Capture the cell that displays the provided text and extract its (X, Y) central coordinate. 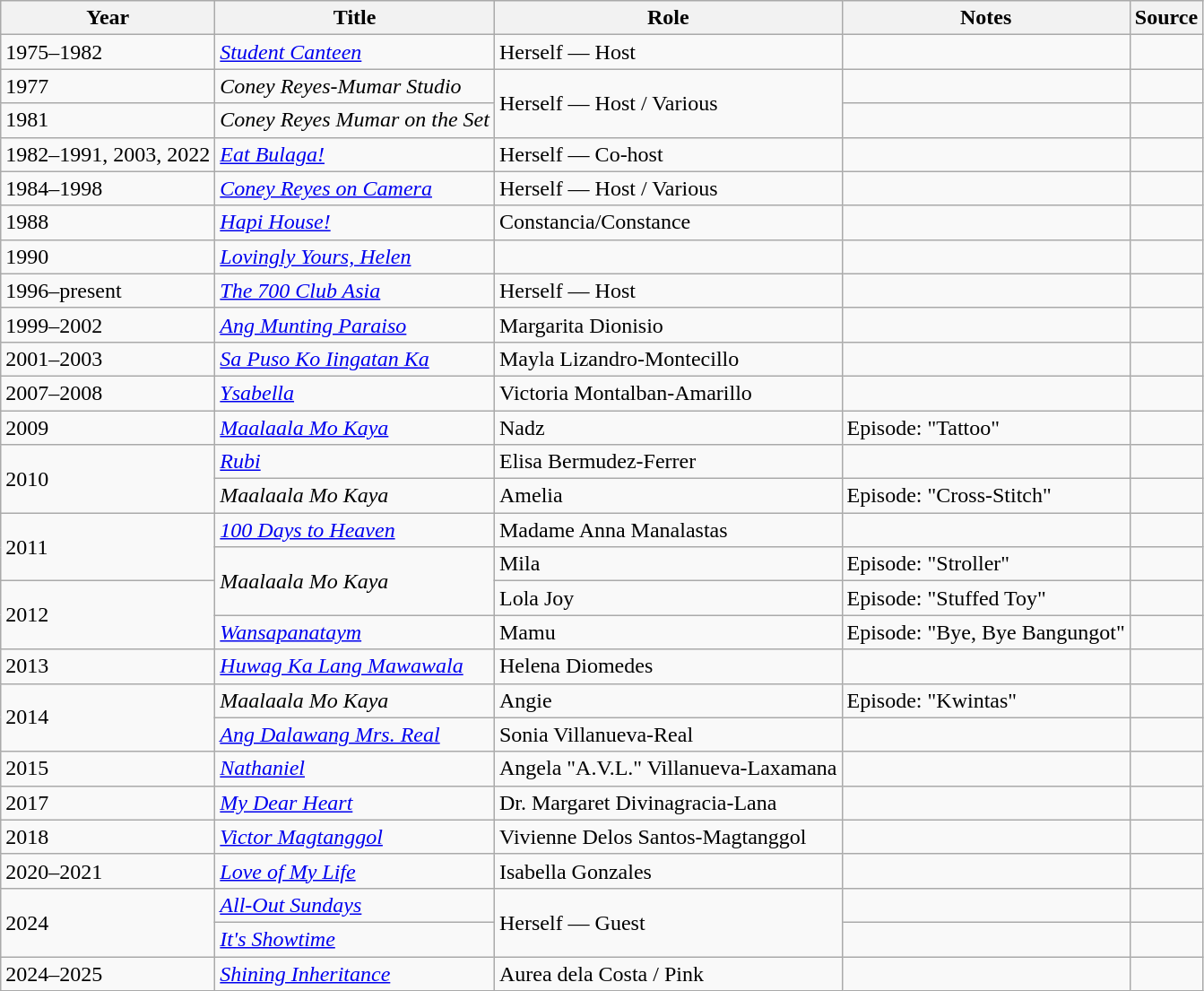
100 Days to Heaven (355, 530)
Helena Diomedes (668, 666)
Eat Bulaga! (355, 154)
Herself — Co-host (668, 154)
2001–2003 (108, 359)
Episode: "Bye, Bye Bangungot" (986, 632)
My Dear Heart (355, 803)
Ysabella (355, 393)
Episode: "Tattoo" (986, 428)
Sa Puso Ko Iingatan Ka (355, 359)
Shining Inheritance (355, 973)
Nathaniel (355, 769)
2015 (108, 769)
Title (355, 18)
Huwag Ka Lang Mawawala (355, 666)
Mayla Lizandro-Montecillo (668, 359)
Coney Reyes Mumar on the Set (355, 120)
2012 (108, 615)
Coney Reyes-Mumar Studio (355, 86)
1984–1998 (108, 188)
1999–2002 (108, 325)
Student Canteen (355, 52)
Role (668, 18)
1981 (108, 120)
Mila (668, 564)
Dr. Margaret Divinagracia-Lana (668, 803)
2014 (108, 717)
Margarita Dionisio (668, 325)
Elisa Bermudez-Ferrer (668, 462)
All-Out Sundays (355, 905)
Aurea dela Costa / Pink (668, 973)
The 700 Club Asia (355, 291)
1982–1991, 2003, 2022 (108, 154)
Angela "A.V.L." Villanueva-Laxamana (668, 769)
Victoria Montalban-Amarillo (668, 393)
Lola Joy (668, 598)
Episode: "Cross-Stitch" (986, 496)
Victor Magtanggol (355, 837)
Episode: "Stuffed Toy" (986, 598)
Amelia (668, 496)
1988 (108, 222)
2010 (108, 479)
2007–2008 (108, 393)
Angie (668, 700)
Love of My Life (355, 871)
Lovingly Yours, Helen (355, 256)
Source (1165, 18)
Ang Munting Paraiso (355, 325)
Sonia Villanueva-Real (668, 735)
2017 (108, 803)
2011 (108, 547)
It's Showtime (355, 939)
Isabella Gonzales (668, 871)
Vivienne Delos Santos-Magtanggol (668, 837)
Wansapanataym (355, 632)
2020–2021 (108, 871)
1996–present (108, 291)
2018 (108, 837)
Notes (986, 18)
2024–2025 (108, 973)
Episode: "Kwintas" (986, 700)
Nadz (668, 428)
1977 (108, 86)
Year (108, 18)
2013 (108, 666)
Ang Dalawang Mrs. Real (355, 735)
Rubi (355, 462)
1975–1982 (108, 52)
Coney Reyes on Camera (355, 188)
2024 (108, 922)
1990 (108, 256)
Hapi House! (355, 222)
Mamu (668, 632)
2009 (108, 428)
Episode: "Stroller" (986, 564)
Herself — Guest (668, 922)
Constancia/Constance (668, 222)
Madame Anna Manalastas (668, 530)
